Extract the (X, Y) coordinate from the center of the cell holding the provided text.  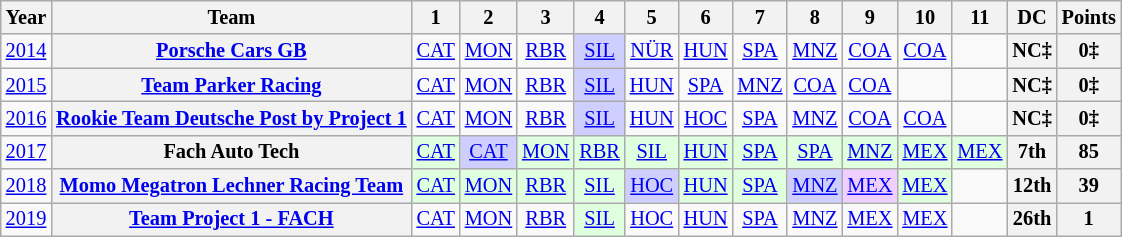
5 (652, 17)
Team Parker Racing (231, 85)
12th (1032, 186)
26th (1032, 219)
6 (706, 17)
2014 (26, 51)
39 (1089, 186)
11 (980, 17)
DC (1032, 17)
85 (1089, 152)
Team Project 1 - FACH (231, 219)
4 (599, 17)
2016 (26, 118)
9 (870, 17)
2018 (26, 186)
2 (488, 17)
NÜR (652, 51)
Points (1089, 17)
Porsche Cars GB (231, 51)
Year (26, 17)
Rookie Team Deutsche Post by Project 1 (231, 118)
Fach Auto Tech (231, 152)
Momo Megatron Lechner Racing Team (231, 186)
2017 (26, 152)
7th (1032, 152)
10 (924, 17)
Team (231, 17)
7 (760, 17)
2015 (26, 85)
2019 (26, 219)
3 (546, 17)
8 (814, 17)
